Pinpoint the cell where the given text exists, returning its [X, Y] midpoint coordinate. 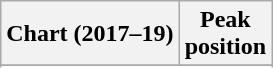
Peakposition [225, 34]
Chart (2017–19) [90, 34]
